Detect which cell encompasses the target text, then output its [x, y] center coordinate. 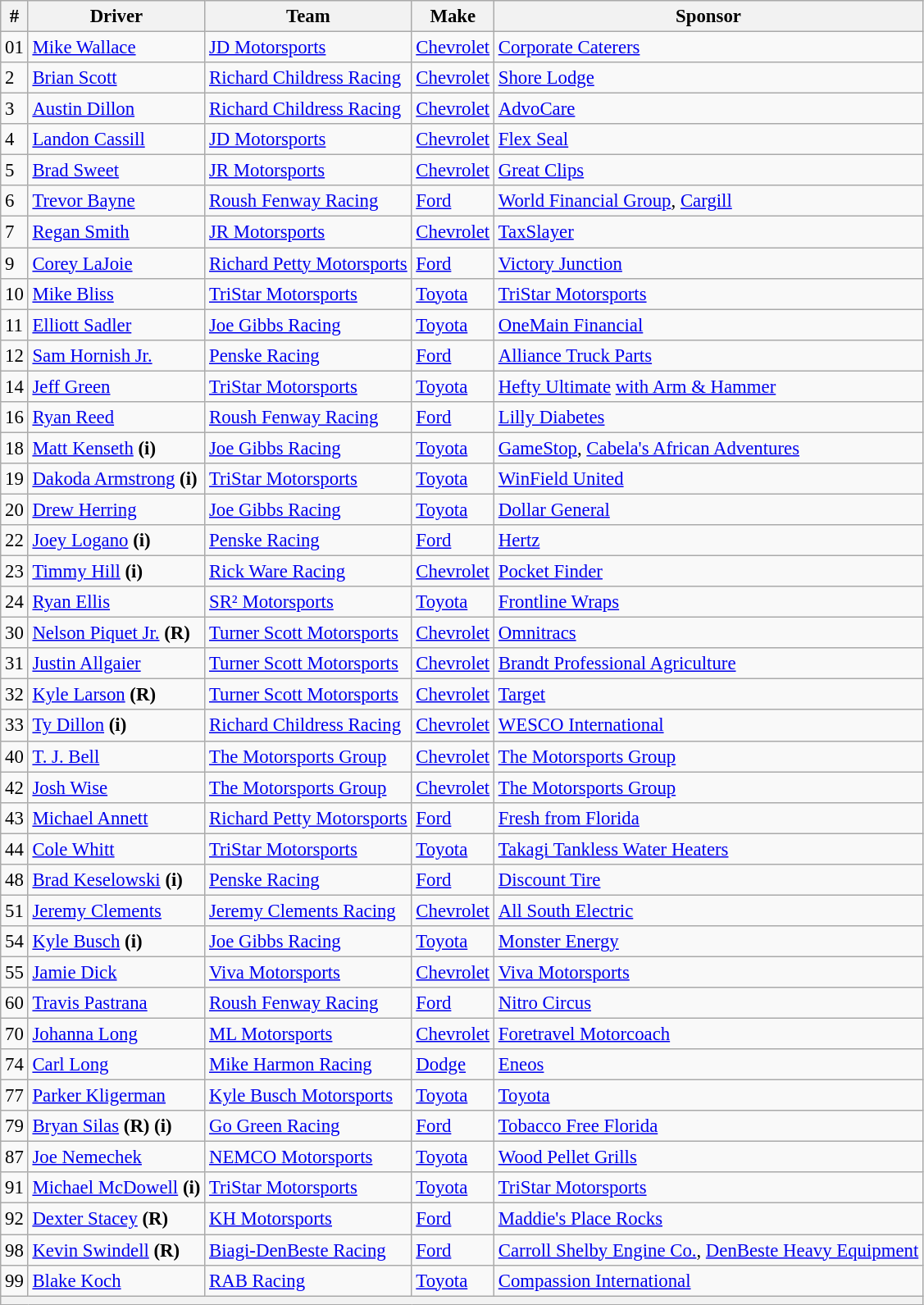
Joey Logano (i) [116, 541]
Make [453, 16]
Carroll Shelby Engine Co., DenBeste Heavy Equipment [708, 1250]
43 [15, 818]
RAB Racing [308, 1280]
Carl Long [116, 1065]
Austin Dillon [116, 109]
19 [15, 479]
23 [15, 572]
Nitro Circus [708, 1003]
Discount Tire [708, 880]
Brian Scott [116, 78]
Cole Whitt [116, 849]
ML Motorsports [308, 1034]
9 [15, 263]
Pocket Finder [708, 572]
Takagi Tankless Water Heaters [708, 849]
98 [15, 1250]
Sponsor [708, 16]
Jamie Dick [116, 972]
Go Green Racing [308, 1126]
Sam Hornish Jr. [116, 355]
NEMCO Motorsports [308, 1157]
20 [15, 509]
Landon Cassill [116, 139]
6 [15, 201]
Elliott Sadler [116, 325]
48 [15, 880]
01 [15, 48]
Bryan Silas (R) (i) [116, 1126]
14 [15, 386]
Corporate Caterers [708, 48]
Josh Wise [116, 787]
54 [15, 942]
Johanna Long [116, 1034]
Omnitracs [708, 633]
18 [15, 448]
WESCO International [708, 726]
Drew Herring [116, 509]
Dodge [453, 1065]
Monster Energy [708, 942]
10 [15, 294]
Brad Sweet [116, 171]
42 [15, 787]
Hefty Ultimate with Arm & Hammer [708, 386]
Mike Bliss [116, 294]
Team [308, 16]
3 [15, 109]
Eneos [708, 1065]
Michael Annett [116, 818]
GameStop, Cabela's African Adventures [708, 448]
40 [15, 756]
16 [15, 418]
87 [15, 1157]
Mike Wallace [116, 48]
T. J. Bell [116, 756]
Victory Junction [708, 263]
Foretravel Motorcoach [708, 1034]
Regan Smith [116, 232]
KH Motorsports [308, 1219]
Rick Ware Racing [308, 572]
33 [15, 726]
Jeremy Clements [116, 910]
Justin Allgaier [116, 664]
92 [15, 1219]
5 [15, 171]
11 [15, 325]
Driver [116, 16]
TaxSlayer [708, 232]
4 [15, 139]
Parker Kligerman [116, 1096]
Kevin Swindell (R) [116, 1250]
51 [15, 910]
# [15, 16]
Jeremy Clements Racing [308, 910]
Fresh from Florida [708, 818]
Brad Keselowski (i) [116, 880]
Blake Koch [116, 1280]
12 [15, 355]
Ryan Ellis [116, 602]
Kyle Larson (R) [116, 695]
AdvoCare [708, 109]
Brandt Professional Agriculture [708, 664]
Flex Seal [708, 139]
OneMain Financial [708, 325]
22 [15, 541]
2 [15, 78]
55 [15, 972]
All South Electric [708, 910]
Tobacco Free Florida [708, 1126]
Dexter Stacey (R) [116, 1219]
30 [15, 633]
99 [15, 1280]
Trevor Bayne [116, 201]
Maddie's Place Rocks [708, 1219]
74 [15, 1065]
Shore Lodge [708, 78]
Travis Pastrana [116, 1003]
Matt Kenseth (i) [116, 448]
Nelson Piquet Jr. (R) [116, 633]
24 [15, 602]
Kyle Busch (i) [116, 942]
31 [15, 664]
Michael McDowell (i) [116, 1189]
Great Clips [708, 171]
Kyle Busch Motorsports [308, 1096]
91 [15, 1189]
7 [15, 232]
Mike Harmon Racing [308, 1065]
Ryan Reed [116, 418]
60 [15, 1003]
44 [15, 849]
Frontline Wraps [708, 602]
Target [708, 695]
Joe Nemechek [116, 1157]
Dakoda Armstrong (i) [116, 479]
SR² Motorsports [308, 602]
77 [15, 1096]
Timmy Hill (i) [116, 572]
Hertz [708, 541]
Jeff Green [116, 386]
79 [15, 1126]
Corey LaJoie [116, 263]
Ty Dillon (i) [116, 726]
32 [15, 695]
Lilly Diabetes [708, 418]
WinField United [708, 479]
World Financial Group, Cargill [708, 201]
70 [15, 1034]
Dollar General [708, 509]
Compassion International [708, 1280]
Biagi-DenBeste Racing [308, 1250]
Wood Pellet Grills [708, 1157]
Alliance Truck Parts [708, 355]
